Scan for the cell matching the given text and deliver its (X, Y) coordinate at center. 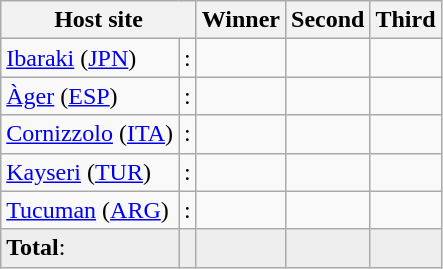
Ibaraki (JPN) (90, 58)
Winner (240, 20)
Third (406, 20)
Host site (98, 20)
Kayseri (TUR) (90, 172)
Second (328, 20)
Tucuman (ARG) (90, 210)
Àger (ESP) (90, 96)
Cornizzolo (ITA) (90, 134)
Total: (90, 248)
